Identify which cell holds the provided text, then report its (x, y) central coordinate. 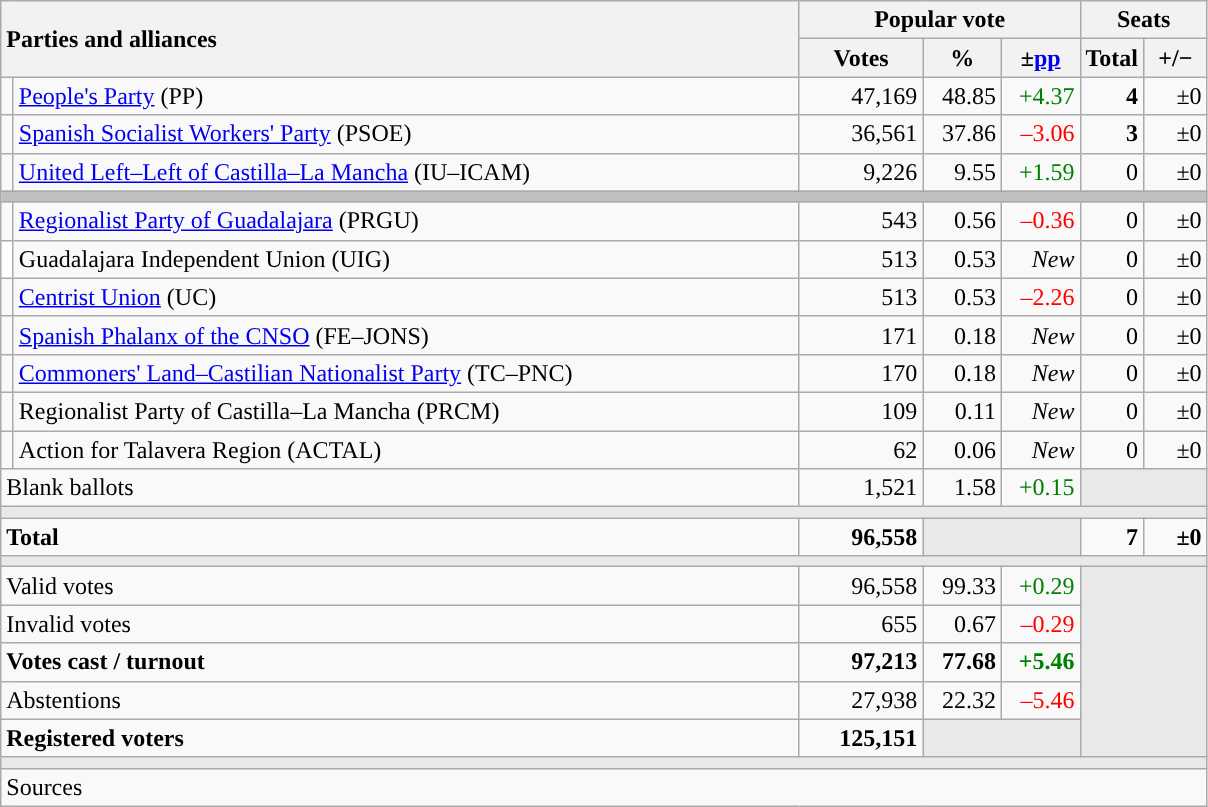
Invalid votes (400, 624)
655 (861, 624)
Seats (1144, 20)
Votes cast / turnout (400, 662)
Action for Talavera Region (ACTAL) (406, 449)
99.33 (962, 586)
27,938 (861, 700)
Parties and alliances (400, 39)
Commoners' Land–Castilian Nationalist Party (TC–PNC) (406, 373)
22.32 (962, 700)
0.56 (962, 221)
% (962, 58)
37.86 (962, 134)
171 (861, 335)
+/− (1176, 58)
0.06 (962, 449)
1.58 (962, 488)
77.68 (962, 662)
3 (1112, 134)
48.85 (962, 96)
0.11 (962, 411)
–3.06 (1040, 134)
Spanish Phalanx of the CNSO (FE–JONS) (406, 335)
9,226 (861, 172)
Spanish Socialist Workers' Party (PSOE) (406, 134)
Registered voters (400, 738)
+0.15 (1040, 488)
Guadalajara Independent Union (UIG) (406, 259)
–2.26 (1040, 297)
+1.59 (1040, 172)
36,561 (861, 134)
1,521 (861, 488)
47,169 (861, 96)
109 (861, 411)
0.67 (962, 624)
Blank ballots (400, 488)
Regionalist Party of Castilla–La Mancha (PRCM) (406, 411)
–5.46 (1040, 700)
Sources (604, 787)
–0.29 (1040, 624)
170 (861, 373)
United Left–Left of Castilla–La Mancha (IU–ICAM) (406, 172)
Popular vote (940, 20)
Regionalist Party of Guadalajara (PRGU) (406, 221)
+5.46 (1040, 662)
7 (1112, 537)
±pp (1040, 58)
Abstentions (400, 700)
–0.36 (1040, 221)
97,213 (861, 662)
Valid votes (400, 586)
+4.37 (1040, 96)
62 (861, 449)
4 (1112, 96)
Votes (861, 58)
People's Party (PP) (406, 96)
543 (861, 221)
+0.29 (1040, 586)
125,151 (861, 738)
Centrist Union (UC) (406, 297)
9.55 (962, 172)
